Find where the given text appears and provide that cell's center as (X, Y) coordinate. 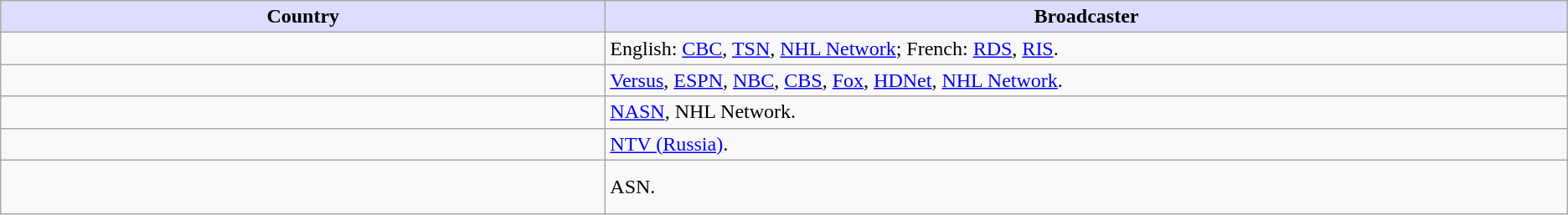
ASN. (1086, 187)
NASN, NHL Network. (1086, 112)
Country (303, 17)
NTV (Russia). (1086, 144)
Broadcaster (1086, 17)
Versus, ESPN, NBC, CBS, Fox, HDNet, NHL Network. (1086, 80)
English: CBC, TSN, NHL Network; French: RDS, RIS. (1086, 49)
